Locate the cell with the specified text and output its [X, Y] center coordinate. 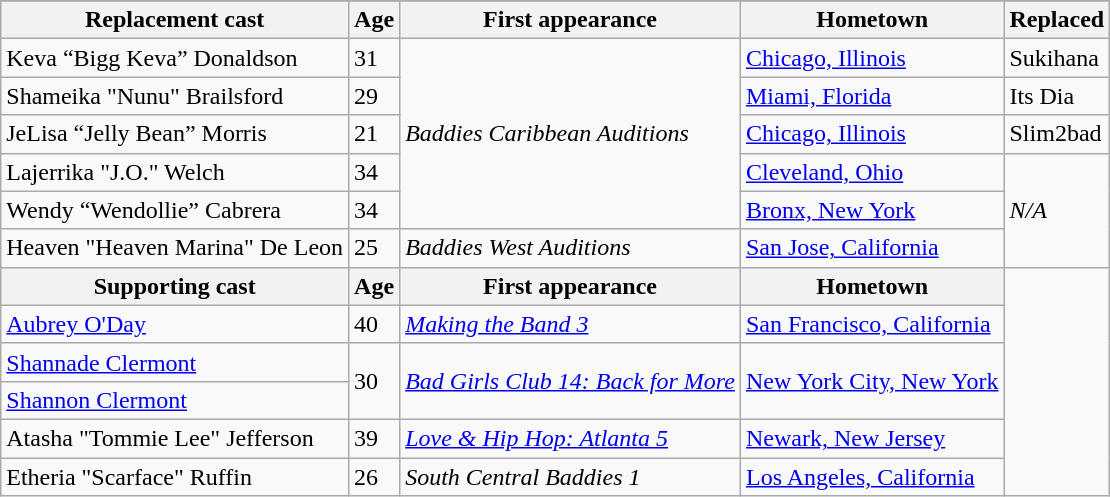
N/A [1057, 210]
31 [374, 58]
San Jose, California [872, 248]
Supporting cast [175, 286]
21 [374, 134]
Keva “Bigg Keva” Donaldson [175, 58]
Cleveland, Ohio [872, 172]
San Francisco, California [872, 324]
Newark, New Jersey [872, 438]
26 [374, 477]
Replaced [1057, 20]
Love & Hip Hop: Atlanta 5 [570, 438]
Slim2bad [1057, 134]
South Central Baddies 1 [570, 477]
Bad Girls Club 14: Back for More [570, 381]
39 [374, 438]
30 [374, 381]
Aubrey O'Day [175, 324]
29 [374, 96]
Replacement cast [175, 20]
Shannade Clermont [175, 362]
Baddies Caribbean Auditions [570, 134]
Etheria "Scarface" Ruffin [175, 477]
JeLisa “Jelly Bean” Morris [175, 134]
Shameika "Nunu" Brailsford [175, 96]
Shannon Clermont [175, 400]
Miami, Florida [872, 96]
Its Dia [1057, 96]
Atasha "Tommie Lee" Jefferson [175, 438]
40 [374, 324]
Los Angeles, California [872, 477]
25 [374, 248]
Bronx, New York [872, 210]
Making the Band 3 [570, 324]
Baddies West Auditions [570, 248]
New York City, New York [872, 381]
Wendy “Wendollie” Cabrera [175, 210]
Heaven "Heaven Marina" De Leon [175, 248]
Sukihana [1057, 58]
Lajerrika "J.O." Welch [175, 172]
